Locate the cell with the specified text and output its [X, Y] center coordinate. 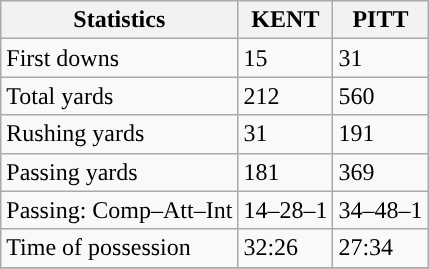
Rushing yards [120, 134]
212 [286, 96]
Total yards [120, 96]
32:26 [286, 248]
First downs [120, 58]
Passing: Comp–Att–Int [120, 210]
560 [380, 96]
14–28–1 [286, 210]
KENT [286, 20]
15 [286, 58]
Passing yards [120, 172]
Time of possession [120, 248]
PITT [380, 20]
34–48–1 [380, 210]
181 [286, 172]
Statistics [120, 20]
191 [380, 134]
27:34 [380, 248]
369 [380, 172]
